Return the [X, Y] coordinate for the center point of the cell that contains the specified text.  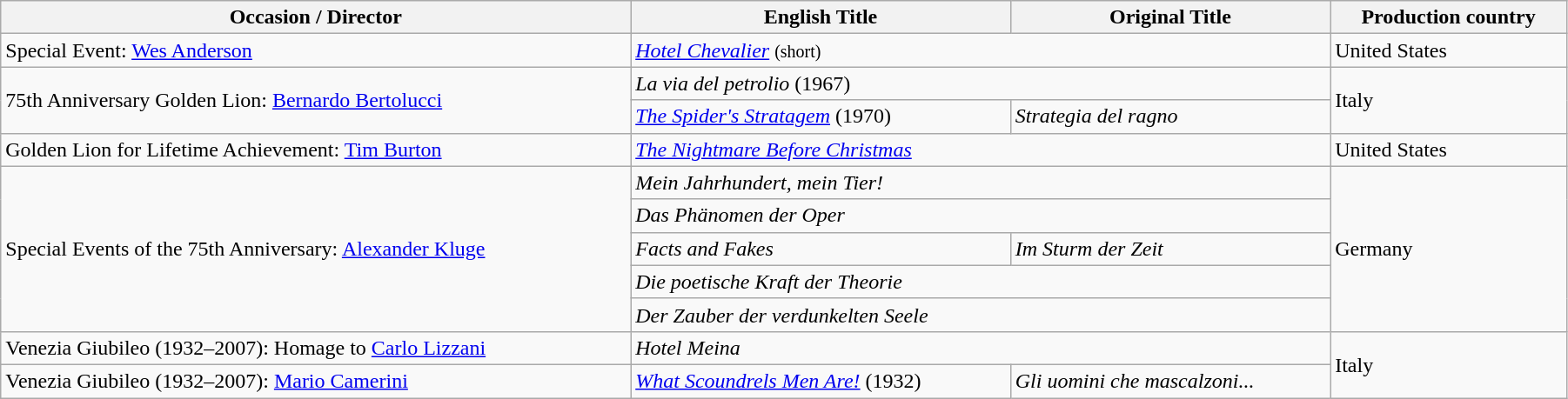
Hotel Meina [981, 348]
Original Title [1169, 17]
Hotel Chevalier (short) [981, 50]
Special Events of the 75th Anniversary: Alexander Kluge [316, 249]
Venezia Giubileo (1932–2007): Mario Camerini [316, 381]
The Nightmare Before Christmas [981, 150]
Facts and Fakes [821, 249]
Im Sturm der Zeit [1169, 249]
Production country [1449, 17]
La via del petrolio (1967) [981, 83]
Special Event: Wes Anderson [316, 50]
Der Zauber der verdunkelten Seele [981, 315]
Golden Lion for Lifetime Achievement: Tim Burton [316, 150]
Venezia Giubileo (1932–2007): Homage to Carlo Lizzani [316, 348]
English Title [821, 17]
Das Phänomen der Oper [981, 216]
Germany [1449, 249]
Mein Jahrhundert, mein Tier! [981, 183]
The Spider's Stratagem (1970) [821, 116]
Die poetische Kraft der Theorie [981, 282]
Gli uomini che mascalzoni... [1169, 381]
What Scoundrels Men Are! (1932) [821, 381]
Strategia del ragno [1169, 116]
75th Anniversary Golden Lion: Bernardo Bertolucci [316, 100]
Occasion / Director [316, 17]
